Pinpoint the cell where the given text exists, returning its [x, y] midpoint coordinate. 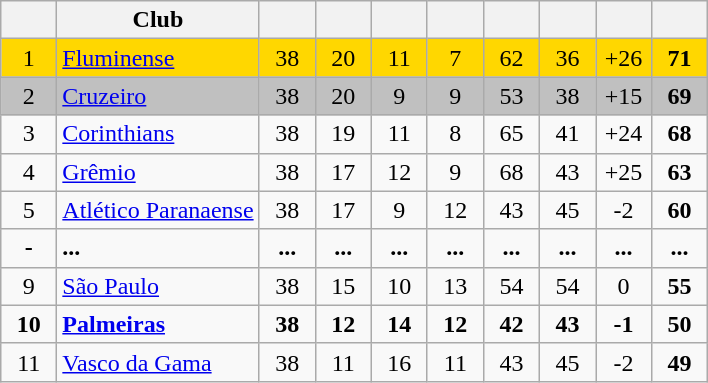
8 [455, 134]
69 [680, 96]
16 [399, 362]
3 [29, 134]
14 [399, 324]
60 [680, 210]
49 [680, 362]
Corinthians [158, 134]
41 [567, 134]
4 [29, 172]
0 [624, 286]
-1 [624, 324]
19 [343, 134]
65 [511, 134]
+25 [624, 172]
15 [343, 286]
Club [158, 20]
36 [567, 58]
62 [511, 58]
50 [680, 324]
7 [455, 58]
2 [29, 96]
13 [455, 286]
63 [680, 172]
1 [29, 58]
Grêmio [158, 172]
55 [680, 286]
Vasco da Gama [158, 362]
71 [680, 58]
42 [511, 324]
5 [29, 210]
- [29, 248]
Fluminense [158, 58]
São Paulo [158, 286]
Cruzeiro [158, 96]
+15 [624, 96]
Palmeiras [158, 324]
+24 [624, 134]
53 [511, 96]
Atlético Paranaense [158, 210]
+26 [624, 58]
